Capture the cell that displays the provided text and extract its (X, Y) central coordinate. 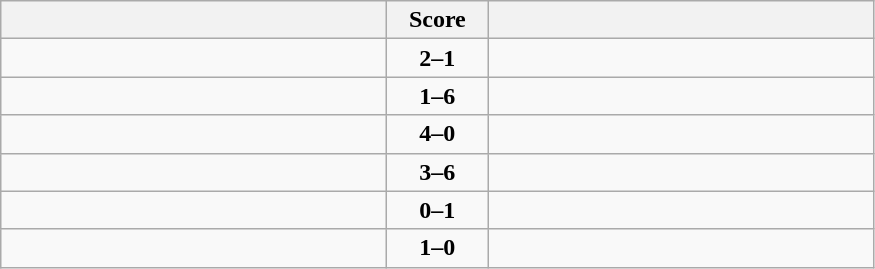
3–6 (438, 172)
1–0 (438, 248)
1–6 (438, 96)
Score (438, 20)
4–0 (438, 134)
2–1 (438, 58)
0–1 (438, 210)
